Determine the [X, Y] coordinate at the center of the cell enclosing the given text.  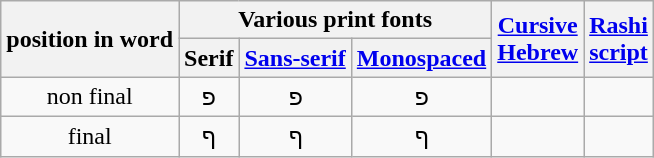
position in word [90, 39]
Monospaced [421, 58]
CursiveHebrew [538, 39]
Various print fonts [336, 20]
Serif [209, 58]
Sans-serif [295, 58]
non final [90, 97]
Rashiscript [619, 39]
final [90, 136]
